Find where the given text appears and provide that cell's center as (x, y) coordinate. 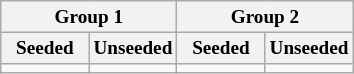
Group 1 (89, 17)
Group 2 (265, 17)
